Capture the cell that displays the provided text and extract its (X, Y) central coordinate. 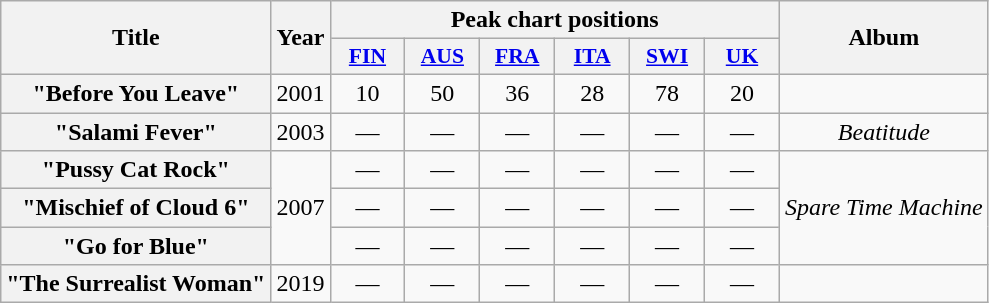
FIN (368, 57)
10 (368, 93)
78 (668, 93)
Album (884, 38)
2007 (300, 208)
2001 (300, 93)
Spare Time Machine (884, 208)
2003 (300, 131)
SWI (668, 57)
"Before You Leave" (136, 93)
"Pussy Cat Rock" (136, 170)
"Salami Fever" (136, 131)
50 (442, 93)
"Mischief of Cloud 6" (136, 208)
Title (136, 38)
AUS (442, 57)
ITA (592, 57)
FRA (518, 57)
2019 (300, 284)
Peak chart positions (554, 20)
Beatitude (884, 131)
36 (518, 93)
20 (742, 93)
UK (742, 57)
28 (592, 93)
Year (300, 38)
"The Surrealist Woman" (136, 284)
"Go for Blue" (136, 246)
